Provide the [X, Y] coordinate of the cell's center where the given text is located.  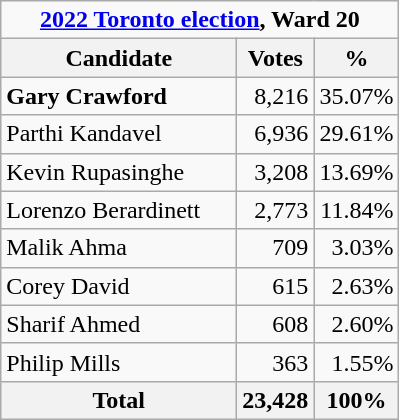
363 [276, 362]
2.63% [356, 286]
Gary Crawford [119, 96]
6,936 [276, 134]
11.84% [356, 210]
3.03% [356, 248]
8,216 [276, 96]
23,428 [276, 400]
Sharif Ahmed [119, 324]
Candidate [119, 58]
Corey David [119, 286]
29.61% [356, 134]
Kevin Rupasinghe [119, 172]
Malik Ahma [119, 248]
3,208 [276, 172]
Votes [276, 58]
% [356, 58]
Parthi Kandavel [119, 134]
Philip Mills [119, 362]
608 [276, 324]
615 [276, 286]
13.69% [356, 172]
Total [119, 400]
709 [276, 248]
2,773 [276, 210]
1.55% [356, 362]
35.07% [356, 96]
2.60% [356, 324]
2022 Toronto election, Ward 20 [200, 20]
100% [356, 400]
Lorenzo Berardinett [119, 210]
